Determine the [X, Y] coordinate at the center of the cell enclosing the given text.  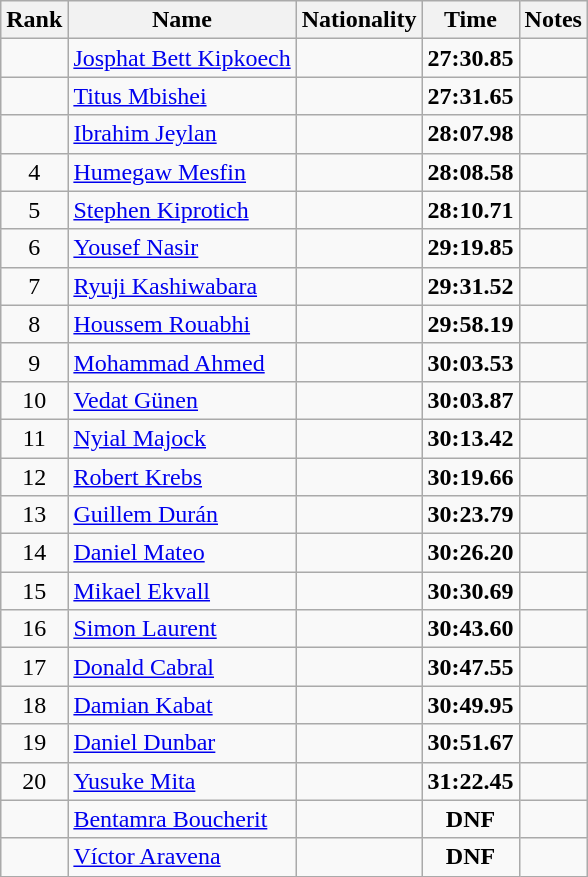
30:23.79 [470, 515]
Damian Kabat [182, 705]
Humegaw Mesfin [182, 172]
17 [34, 667]
16 [34, 629]
Nationality [359, 20]
18 [34, 705]
Houssem Rouabhi [182, 324]
30:49.95 [470, 705]
Daniel Dunbar [182, 743]
6 [34, 248]
28:08.58 [470, 172]
27:31.65 [470, 96]
Donald Cabral [182, 667]
Yousef Nasir [182, 248]
4 [34, 172]
9 [34, 362]
30:51.67 [470, 743]
30:43.60 [470, 629]
15 [34, 591]
Mikael Ekvall [182, 591]
30:30.69 [470, 591]
29:19.85 [470, 248]
Mohammad Ahmed [182, 362]
12 [34, 477]
13 [34, 515]
30:19.66 [470, 477]
14 [34, 553]
Guillem Durán [182, 515]
Notes [553, 20]
7 [34, 286]
Name [182, 20]
Bentamra Boucherit [182, 819]
8 [34, 324]
27:30.85 [470, 58]
Stephen Kiprotich [182, 210]
30:03.87 [470, 400]
Ryuji Kashiwabara [182, 286]
Yusuke Mita [182, 781]
28:10.71 [470, 210]
Titus Mbishei [182, 96]
5 [34, 210]
Vedat Günen [182, 400]
Nyial Majock [182, 438]
10 [34, 400]
19 [34, 743]
30:26.20 [470, 553]
Víctor Aravena [182, 857]
Josphat Bett Kipkoech [182, 58]
29:58.19 [470, 324]
29:31.52 [470, 286]
30:03.53 [470, 362]
Rank [34, 20]
20 [34, 781]
Ibrahim Jeylan [182, 134]
Robert Krebs [182, 477]
11 [34, 438]
28:07.98 [470, 134]
30:47.55 [470, 667]
30:13.42 [470, 438]
31:22.45 [470, 781]
Time [470, 20]
Daniel Mateo [182, 553]
Simon Laurent [182, 629]
